Scan for the cell matching the given text and deliver its [x, y] coordinate at center. 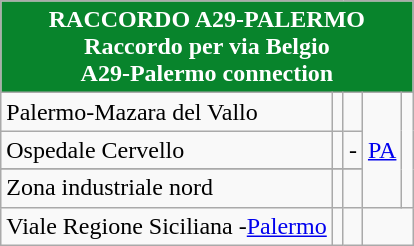
Viale Regione Siciliana -Palermo [167, 226]
Palermo-Mazara del Vallo [167, 112]
Ospedale Cervello [167, 150]
RACCORDO A29-PALERMORaccordo per via BelgioA29-Palermo connection [207, 47]
PA [382, 150]
Zona industriale nord [167, 188]
- [352, 150]
